For the text-containing cell, return its midpoint in [X, Y] coordinate format. 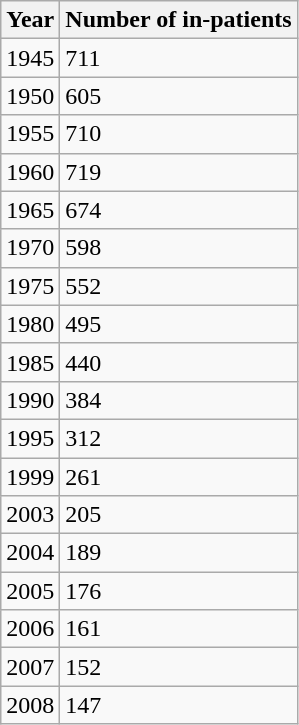
674 [178, 210]
1950 [30, 96]
495 [178, 324]
312 [178, 438]
2008 [30, 705]
1990 [30, 400]
1975 [30, 286]
2004 [30, 553]
605 [178, 96]
1955 [30, 134]
384 [178, 400]
1995 [30, 438]
161 [178, 629]
176 [178, 591]
147 [178, 705]
2006 [30, 629]
552 [178, 286]
Year [30, 20]
1945 [30, 58]
710 [178, 134]
440 [178, 362]
1985 [30, 362]
1960 [30, 172]
Number of in-patients [178, 20]
189 [178, 553]
719 [178, 172]
598 [178, 248]
205 [178, 515]
711 [178, 58]
1970 [30, 248]
2007 [30, 667]
1980 [30, 324]
1965 [30, 210]
2005 [30, 591]
261 [178, 477]
2003 [30, 515]
1999 [30, 477]
152 [178, 667]
